Capture the cell that displays the provided text and extract its [x, y] central coordinate. 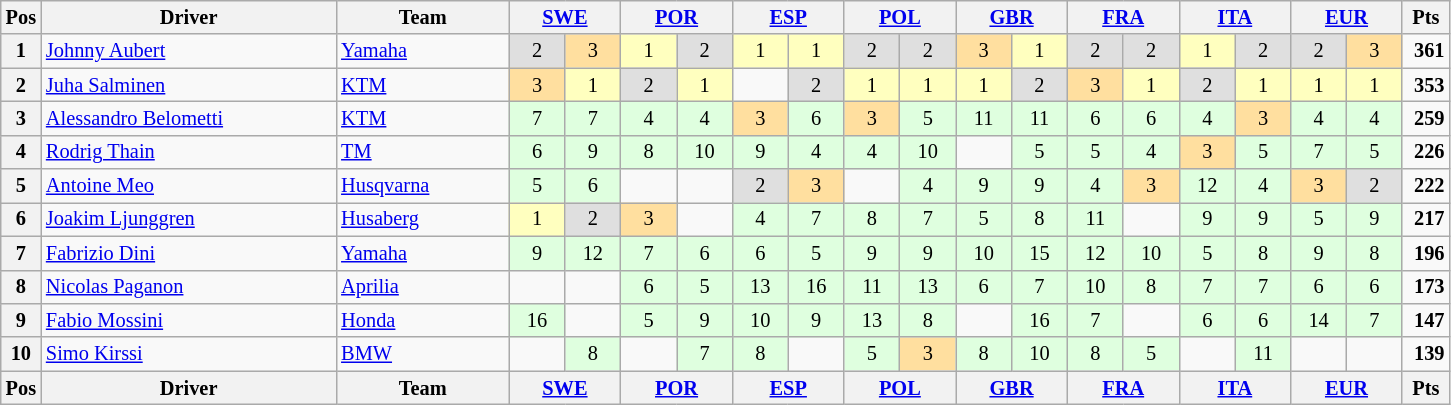
Fabio Mossini [188, 320]
14 [1319, 320]
Nicolas Paganon [188, 287]
196 [1426, 253]
226 [1426, 152]
Honda [422, 320]
Joakim Ljunggren [188, 219]
Juha Salminen [188, 85]
217 [1426, 219]
TM [422, 152]
Fabrizio Dini [188, 253]
Aprilia [422, 287]
Rodrig Thain [188, 152]
361 [1426, 51]
15 [1040, 253]
Simo Kirssi [188, 354]
259 [1426, 118]
Alessandro Belometti [188, 118]
Husqvarna [422, 186]
147 [1426, 320]
Antoine Meo [188, 186]
139 [1426, 354]
222 [1426, 186]
Husaberg [422, 219]
173 [1426, 287]
353 [1426, 85]
Johnny Aubert [188, 51]
BMW [422, 354]
